Identify which cell holds the provided text, then report its (X, Y) central coordinate. 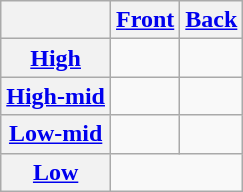
Front (146, 20)
Back (212, 20)
High-mid (56, 96)
High (56, 58)
Low-mid (56, 134)
Low (56, 172)
